Capture the cell that displays the provided text and extract its (x, y) central coordinate. 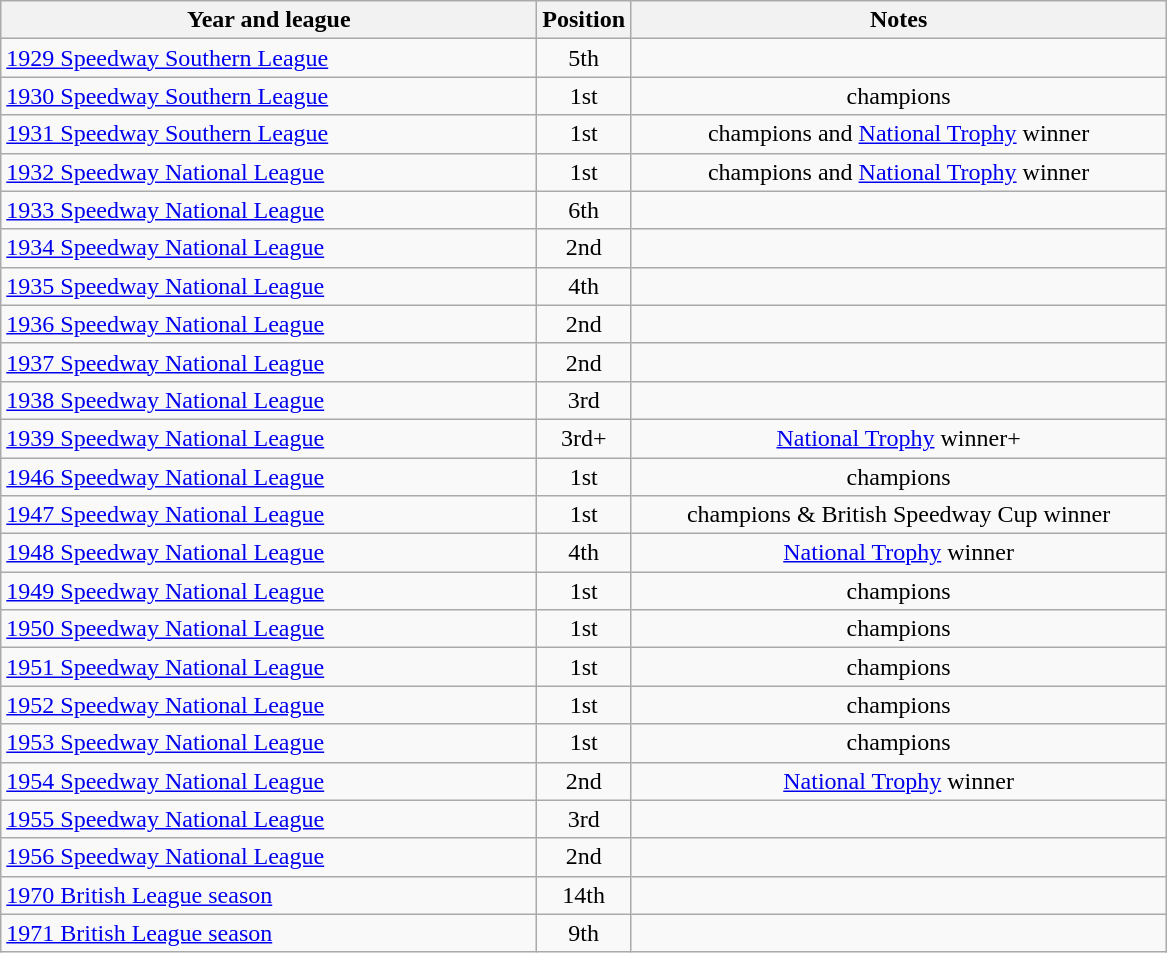
champions & British Speedway Cup winner (899, 515)
1950 Speedway National League (269, 629)
1939 Speedway National League (269, 438)
1947 Speedway National League (269, 515)
1935 Speedway National League (269, 286)
1930 Speedway Southern League (269, 96)
1938 Speedway National League (269, 400)
14th (584, 895)
1936 Speedway National League (269, 324)
1971 British League season (269, 933)
1937 Speedway National League (269, 362)
Year and league (269, 20)
1948 Speedway National League (269, 553)
1951 Speedway National League (269, 667)
3rd+ (584, 438)
National Trophy winner+ (899, 438)
1956 Speedway National League (269, 857)
1954 Speedway National League (269, 781)
1932 Speedway National League (269, 172)
1946 Speedway National League (269, 477)
1929 Speedway Southern League (269, 58)
1949 Speedway National League (269, 591)
1931 Speedway Southern League (269, 134)
Position (584, 20)
1934 Speedway National League (269, 248)
1953 Speedway National League (269, 743)
Notes (899, 20)
1933 Speedway National League (269, 210)
6th (584, 210)
1970 British League season (269, 895)
9th (584, 933)
1952 Speedway National League (269, 705)
1955 Speedway National League (269, 819)
5th (584, 58)
